Return (X, Y) of the center of cell containing provided text 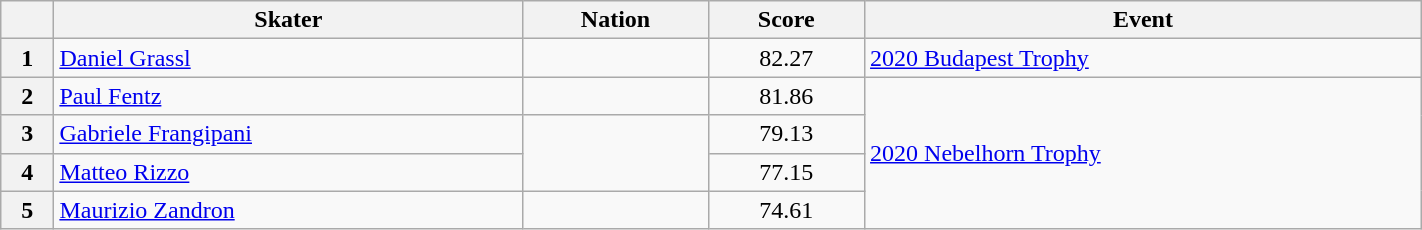
Matteo Rizzo (288, 172)
82.27 (786, 58)
Nation (616, 20)
4 (28, 172)
Skater (288, 20)
Paul Fentz (288, 96)
Score (786, 20)
Maurizio Zandron (288, 210)
81.86 (786, 96)
74.61 (786, 210)
Event (1144, 20)
2 (28, 96)
3 (28, 134)
77.15 (786, 172)
1 (28, 58)
5 (28, 210)
Daniel Grassl (288, 58)
2020 Nebelhorn Trophy (1144, 153)
79.13 (786, 134)
Gabriele Frangipani (288, 134)
2020 Budapest Trophy (1144, 58)
